For the text-containing cell, return its midpoint in [x, y] coordinate format. 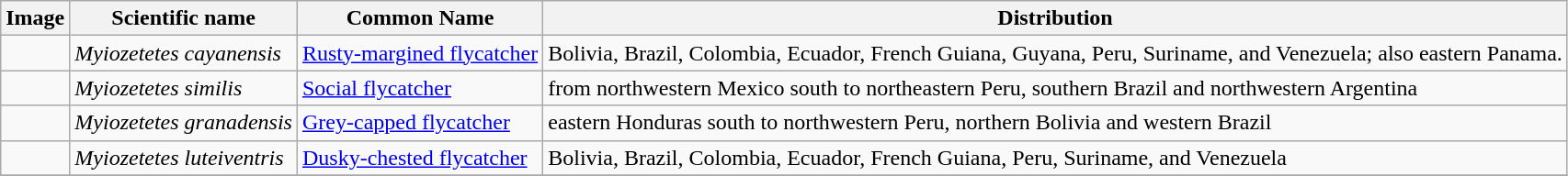
Distribution [1055, 18]
Rusty-margined flycatcher [419, 53]
eastern Honduras south to northwestern Peru, northern Bolivia and western Brazil [1055, 123]
Scientific name [184, 18]
Myiozetetes similis [184, 88]
Dusky-chested flycatcher [419, 158]
Grey-capped flycatcher [419, 123]
Social flycatcher [419, 88]
Bolivia, Brazil, Colombia, Ecuador, French Guiana, Guyana, Peru, Suriname, and Venezuela; also eastern Panama. [1055, 53]
Common Name [419, 18]
from northwestern Mexico south to northeastern Peru, southern Brazil and northwestern Argentina [1055, 88]
Myiozetetes granadensis [184, 123]
Myiozetetes cayanensis [184, 53]
Bolivia, Brazil, Colombia, Ecuador, French Guiana, Peru, Suriname, and Venezuela [1055, 158]
Image [35, 18]
Myiozetetes luteiventris [184, 158]
